Locate the cell with the specified text and output its (X, Y) center coordinate. 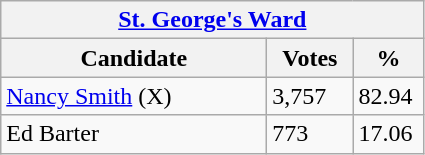
82.94 (388, 96)
% (388, 58)
Candidate (134, 58)
17.06 (388, 134)
Ed Barter (134, 134)
773 (310, 134)
Nancy Smith (X) (134, 96)
St. George's Ward (212, 20)
Votes (310, 58)
3,757 (310, 96)
